Pinpoint the cell where the given text exists, returning its [X, Y] midpoint coordinate. 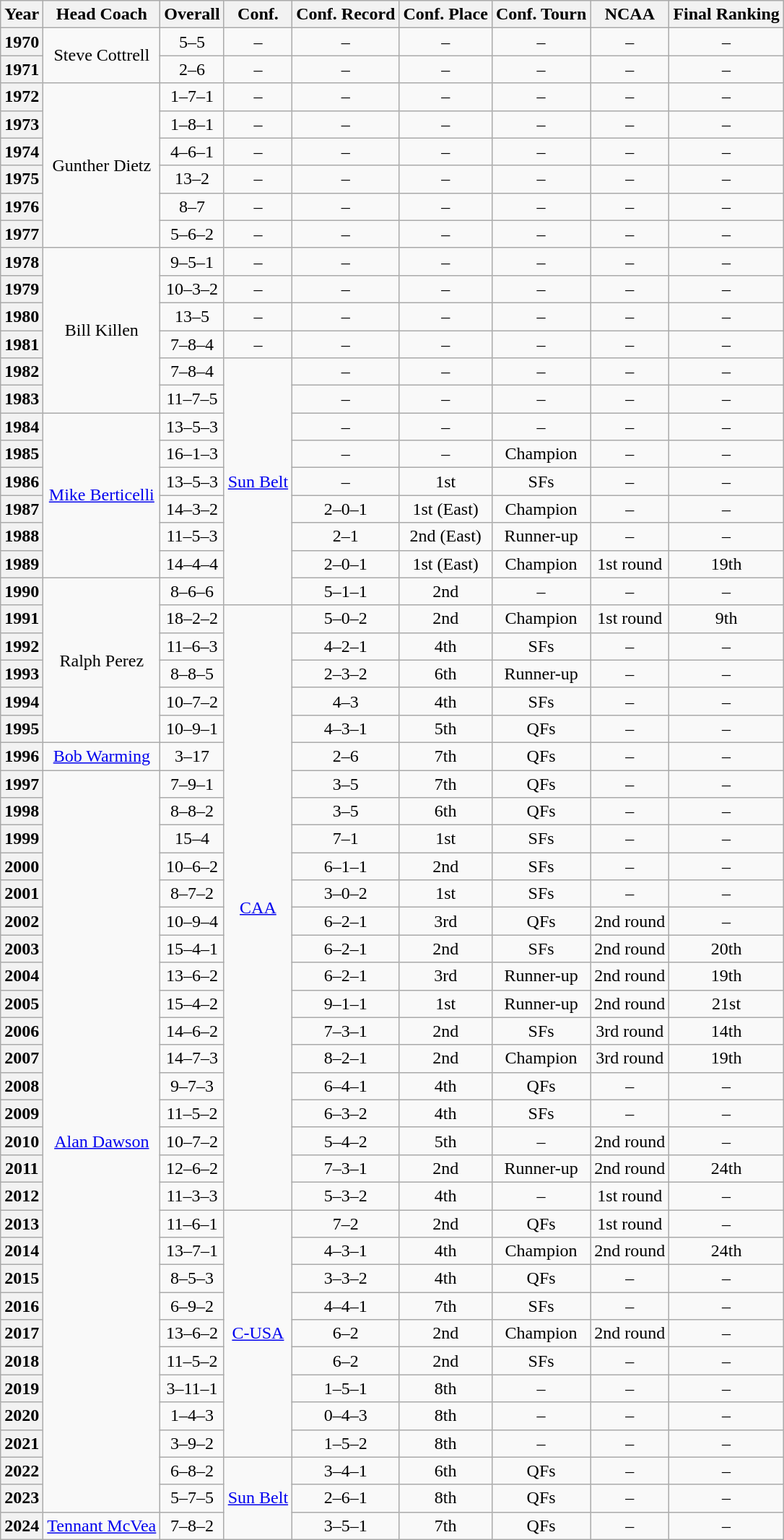
6–8–2 [192, 1471]
1993 [22, 674]
4–6–1 [192, 152]
C-USA [258, 1334]
1985 [22, 454]
Gunther Dietz [102, 165]
6–4–1 [346, 1086]
2010 [22, 1141]
Bob Warming [102, 756]
1–7–1 [192, 97]
1–8–1 [192, 124]
7–1 [346, 839]
2012 [22, 1196]
18–2–2 [192, 619]
Conf. Tourn [541, 14]
1992 [22, 646]
9th [726, 619]
2003 [22, 949]
Final Ranking [726, 14]
1983 [22, 399]
Mike Berticelli [102, 495]
0–4–3 [346, 1416]
8–6–6 [192, 591]
2–3–2 [346, 674]
1997 [22, 783]
Conf. Place [445, 14]
2006 [22, 1031]
10–6–2 [192, 866]
11–6–3 [192, 646]
Overall [192, 14]
3–11–1 [192, 1388]
Tennant McVea [102, 1526]
1986 [22, 482]
3–17 [192, 756]
7–8–2 [192, 1526]
4–2–1 [346, 646]
1–5–1 [346, 1388]
3–5–1 [346, 1526]
2000 [22, 866]
10–9–1 [192, 728]
14–7–3 [192, 1058]
1988 [22, 536]
Bill Killen [102, 330]
15–4–1 [192, 949]
1977 [22, 234]
2014 [22, 1251]
13–5 [192, 316]
6–1–1 [346, 866]
1–5–2 [346, 1443]
2023 [22, 1498]
21st [726, 1004]
14th [726, 1031]
11–3–3 [192, 1196]
11–5–3 [192, 536]
13–2 [192, 179]
5–7–5 [192, 1498]
3–0–2 [346, 894]
1975 [22, 179]
15–4 [192, 839]
11–7–5 [192, 399]
Head Coach [102, 14]
12–6–2 [192, 1168]
6–3–2 [346, 1113]
1996 [22, 756]
10–9–4 [192, 921]
5–3–2 [346, 1196]
Conf. Record [346, 14]
Steve Cottrell [102, 56]
1980 [22, 316]
NCAA [630, 14]
8–7 [192, 206]
5–6–2 [192, 234]
2024 [22, 1526]
1970 [22, 42]
2002 [22, 921]
16–1–3 [192, 454]
1989 [22, 564]
2004 [22, 976]
1990 [22, 591]
1999 [22, 839]
1998 [22, 812]
2015 [22, 1279]
15–4–2 [192, 1004]
1981 [22, 344]
2–6–1 [346, 1498]
2005 [22, 1004]
8–5–3 [192, 1279]
14–3–2 [192, 509]
1979 [22, 289]
1995 [22, 728]
2007 [22, 1058]
CAA [258, 907]
5–0–2 [346, 619]
14–6–2 [192, 1031]
7–9–1 [192, 783]
5–5 [192, 42]
6–9–2 [192, 1306]
14–4–4 [192, 564]
1973 [22, 124]
1976 [22, 206]
4–4–1 [346, 1306]
2022 [22, 1471]
Ralph Perez [102, 660]
1–4–3 [192, 1416]
8–8–2 [192, 812]
1984 [22, 427]
3–3–2 [346, 1279]
8–7–2 [192, 894]
1971 [22, 69]
8–8–5 [192, 674]
4–3 [346, 701]
Conf. [258, 14]
13–7–1 [192, 1251]
5–1–1 [346, 591]
2016 [22, 1306]
3–9–2 [192, 1443]
2011 [22, 1168]
2009 [22, 1113]
Alan Dawson [102, 1141]
Year [22, 14]
2020 [22, 1416]
1972 [22, 97]
7–2 [346, 1224]
2018 [22, 1361]
2008 [22, 1086]
11–6–1 [192, 1224]
1994 [22, 701]
1987 [22, 509]
1982 [22, 372]
5–4–2 [346, 1141]
2–1 [346, 536]
2013 [22, 1224]
2nd (East) [445, 536]
1974 [22, 152]
20th [726, 949]
2017 [22, 1334]
1991 [22, 619]
9–5–1 [192, 261]
1978 [22, 261]
2019 [22, 1388]
3–4–1 [346, 1471]
8–2–1 [346, 1058]
10–3–2 [192, 289]
9–1–1 [346, 1004]
9–7–3 [192, 1086]
2001 [22, 894]
2021 [22, 1443]
